Locate the cell with the specified text and output its (x, y) center coordinate. 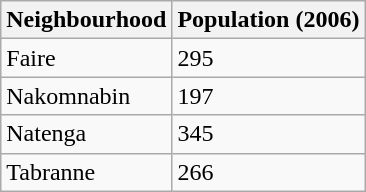
266 (268, 172)
Population (2006) (268, 20)
Faire (86, 58)
Nakomnabin (86, 96)
Tabranne (86, 172)
197 (268, 96)
345 (268, 134)
295 (268, 58)
Neighbourhood (86, 20)
Natenga (86, 134)
